Search for the cell housing the specified text and yield its (X, Y) center coordinate. 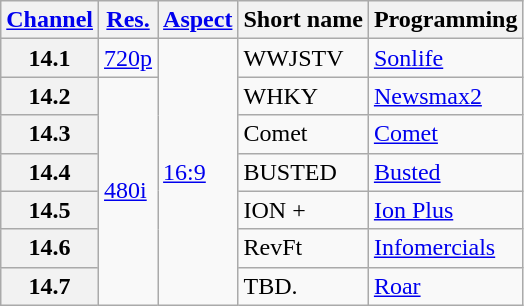
Newsmax2 (446, 96)
720p (128, 58)
Res. (128, 20)
14.3 (50, 134)
Short name (303, 20)
16:9 (198, 172)
ION + (303, 210)
TBD. (303, 286)
14.2 (50, 96)
Infomercials (446, 248)
Channel (50, 20)
Aspect (198, 20)
480i (128, 191)
Sonlife (446, 58)
Ion Plus (446, 210)
14.6 (50, 248)
14.1 (50, 58)
Roar (446, 286)
Busted (446, 172)
14.5 (50, 210)
14.7 (50, 286)
WWJSTV (303, 58)
RevFt (303, 248)
14.4 (50, 172)
WHKY (303, 96)
Programming (446, 20)
BUSTED (303, 172)
